Return the (x, y) coordinate for the center point of the cell that contains the specified text.  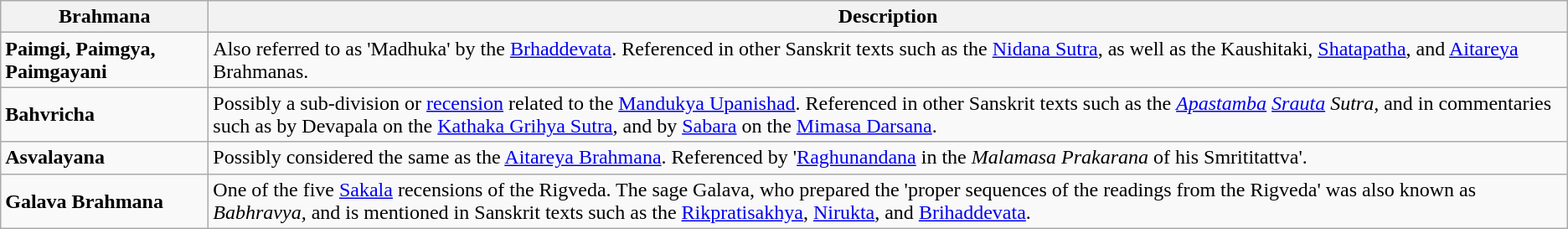
Galava Brahmana (105, 201)
Asvalayana (105, 158)
Bahvricha (105, 114)
Possibly considered the same as the Aitareya Brahmana. Referenced by 'Raghunandana in the Malamasa Prakarana of his Smrititattva'. (888, 158)
Description (888, 17)
Brahmana (105, 17)
Paimgi, Paimgya, Paimgayani (105, 60)
